Output the (x, y) coordinate of the center of the cell containing the given text.  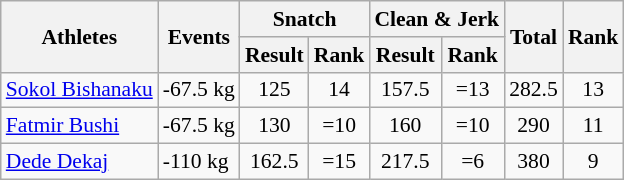
282.5 (534, 90)
217.5 (405, 162)
-110 kg (199, 162)
130 (274, 126)
380 (534, 162)
13 (594, 90)
9 (594, 162)
Snatch (304, 19)
157.5 (405, 90)
Dede Dekaj (80, 162)
Events (199, 36)
=15 (340, 162)
290 (534, 126)
14 (340, 90)
160 (405, 126)
162.5 (274, 162)
=6 (472, 162)
=13 (472, 90)
Clean & Jerk (436, 19)
125 (274, 90)
Athletes (80, 36)
11 (594, 126)
Sokol Bishanaku (80, 90)
Total (534, 36)
Fatmir Bushi (80, 126)
